Pinpoint the cell where the given text exists, returning its [X, Y] midpoint coordinate. 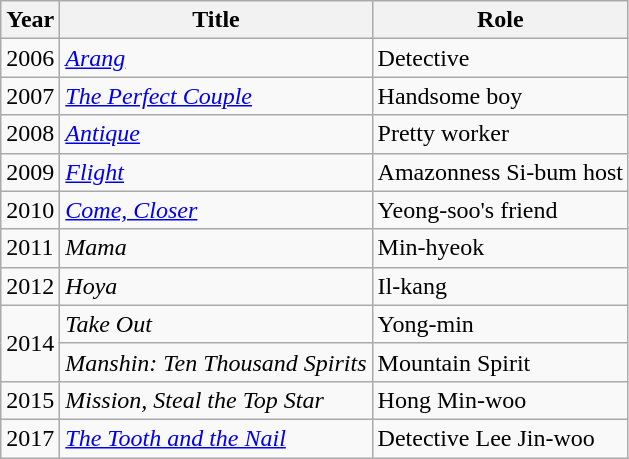
2015 [30, 400]
Antique [216, 134]
Role [500, 20]
2012 [30, 286]
2008 [30, 134]
The Tooth and the Nail [216, 438]
Come, Closer [216, 210]
Yeong-soo's friend [500, 210]
2011 [30, 248]
Pretty worker [500, 134]
Yong-min [500, 324]
Year [30, 20]
2009 [30, 172]
2006 [30, 58]
Manshin: Ten Thousand Spirits [216, 362]
2014 [30, 343]
Detective [500, 58]
2010 [30, 210]
2007 [30, 96]
Il-kang [500, 286]
Hong Min-woo [500, 400]
Amazonness Si-bum host [500, 172]
Mama [216, 248]
Handsome boy [500, 96]
Min-hyeok [500, 248]
Hoya [216, 286]
Detective Lee Jin-woo [500, 438]
Flight [216, 172]
Mission, Steal the Top Star [216, 400]
Mountain Spirit [500, 362]
Title [216, 20]
Arang [216, 58]
2017 [30, 438]
Take Out [216, 324]
The Perfect Couple [216, 96]
